Output the [X, Y] coordinate of the center of the cell containing the given text.  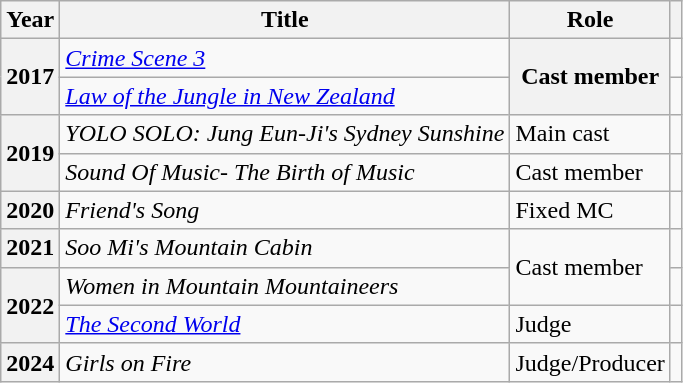
The Second World [285, 324]
Judge/Producer [590, 362]
2020 [30, 210]
2019 [30, 153]
2024 [30, 362]
YOLO SOLO: Jung Eun-Ji's Sydney Sunshine [285, 134]
Soo Mi's Mountain Cabin [285, 248]
Year [30, 20]
Title [285, 20]
2021 [30, 248]
Judge [590, 324]
Sound Of Music- The Birth of Music [285, 172]
Girls on Fire [285, 362]
Role [590, 20]
2022 [30, 305]
Friend's Song [285, 210]
2017 [30, 77]
Fixed MC [590, 210]
Main cast [590, 134]
Crime Scene 3 [285, 58]
Law of the Jungle in New Zealand [285, 96]
Women in Mountain Mountaineers [285, 286]
